Output the [x, y] coordinate of the center of the cell containing the given text.  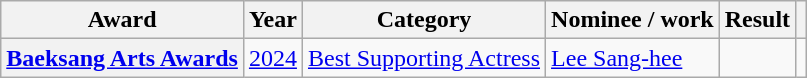
Lee Sang-hee [633, 58]
Award [122, 20]
2024 [272, 58]
Result [757, 20]
Year [272, 20]
Nominee / work [633, 20]
Category [424, 20]
Baeksang Arts Awards [122, 58]
Best Supporting Actress [424, 58]
